Extract the [x, y] coordinate from the center of the cell holding the provided text.  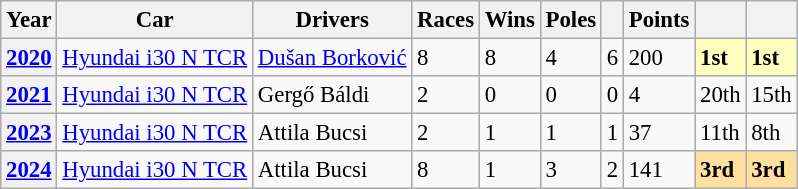
2023 [29, 133]
200 [658, 58]
Year [29, 20]
8th [772, 133]
2024 [29, 170]
Gergő Báldi [332, 95]
20th [720, 95]
3 [570, 170]
Drivers [332, 20]
Dušan Borković [332, 58]
6 [612, 58]
Races [446, 20]
2020 [29, 58]
141 [658, 170]
15th [772, 95]
37 [658, 133]
Wins [510, 20]
11th [720, 133]
2021 [29, 95]
Points [658, 20]
Poles [570, 20]
Car [155, 20]
